Find where the given text appears and provide that cell's center as [x, y] coordinate. 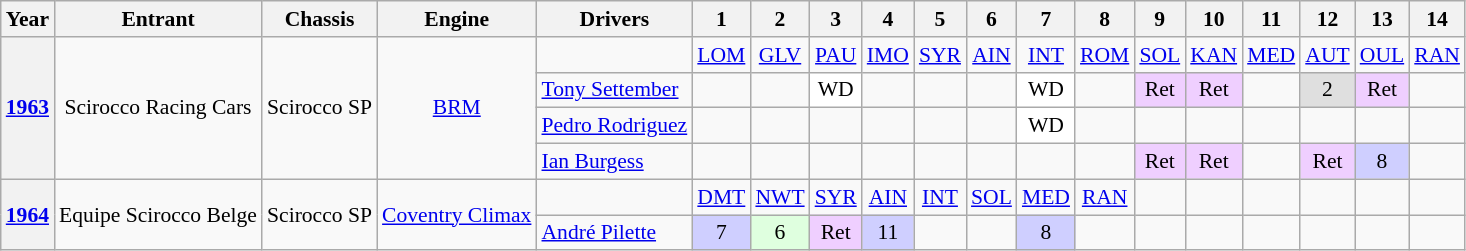
Equipe Scirocco Belge [158, 214]
14 [1437, 19]
OUL [1382, 55]
Chassis [320, 19]
Scirocco Racing Cars [158, 108]
12 [1327, 19]
Tony Settember [614, 90]
ROM [1104, 55]
André Pilette [614, 233]
PAU [836, 55]
4 [888, 19]
KAN [1214, 55]
Year [28, 19]
1963 [28, 108]
Coventry Climax [456, 214]
5 [940, 19]
NWT [780, 197]
Drivers [614, 19]
IMO [888, 55]
Ian Burgess [614, 162]
Entrant [158, 19]
13 [1382, 19]
LOM [721, 55]
1964 [28, 214]
1 [721, 19]
AUT [1327, 55]
9 [1160, 19]
3 [836, 19]
Pedro Rodriguez [614, 126]
10 [1214, 19]
GLV [780, 55]
DMT [721, 197]
BRM [456, 108]
Engine [456, 19]
